Return (X, Y) of the center of cell containing provided text 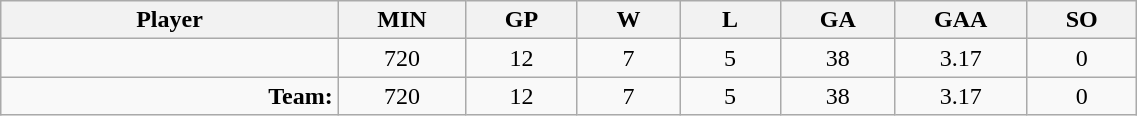
GAA (961, 20)
Team: (170, 96)
SO (1081, 20)
MIN (402, 20)
L (730, 20)
Player (170, 20)
GP (522, 20)
W (628, 20)
GA (838, 20)
